Extract the (X, Y) coordinate from the center of the cell holding the provided text.  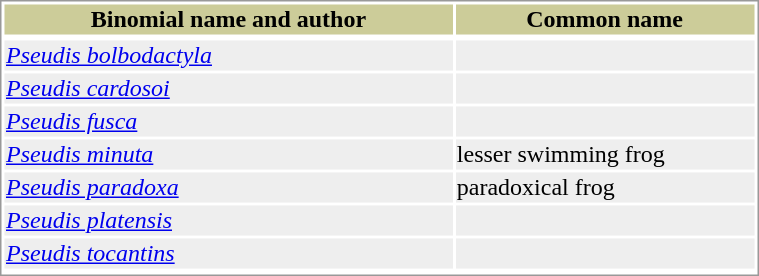
Pseudis minuta (228, 155)
Pseudis platensis (228, 221)
Pseudis cardosoi (228, 89)
Pseudis fusca (228, 121)
Common name (604, 19)
Pseudis paradoxa (228, 187)
Pseudis tocantins (228, 253)
Binomial name and author (228, 19)
lesser swimming frog (604, 155)
paradoxical frog (604, 187)
Pseudis bolbodactyla (228, 55)
